Find where the given text appears and provide that cell's center as (x, y) coordinate. 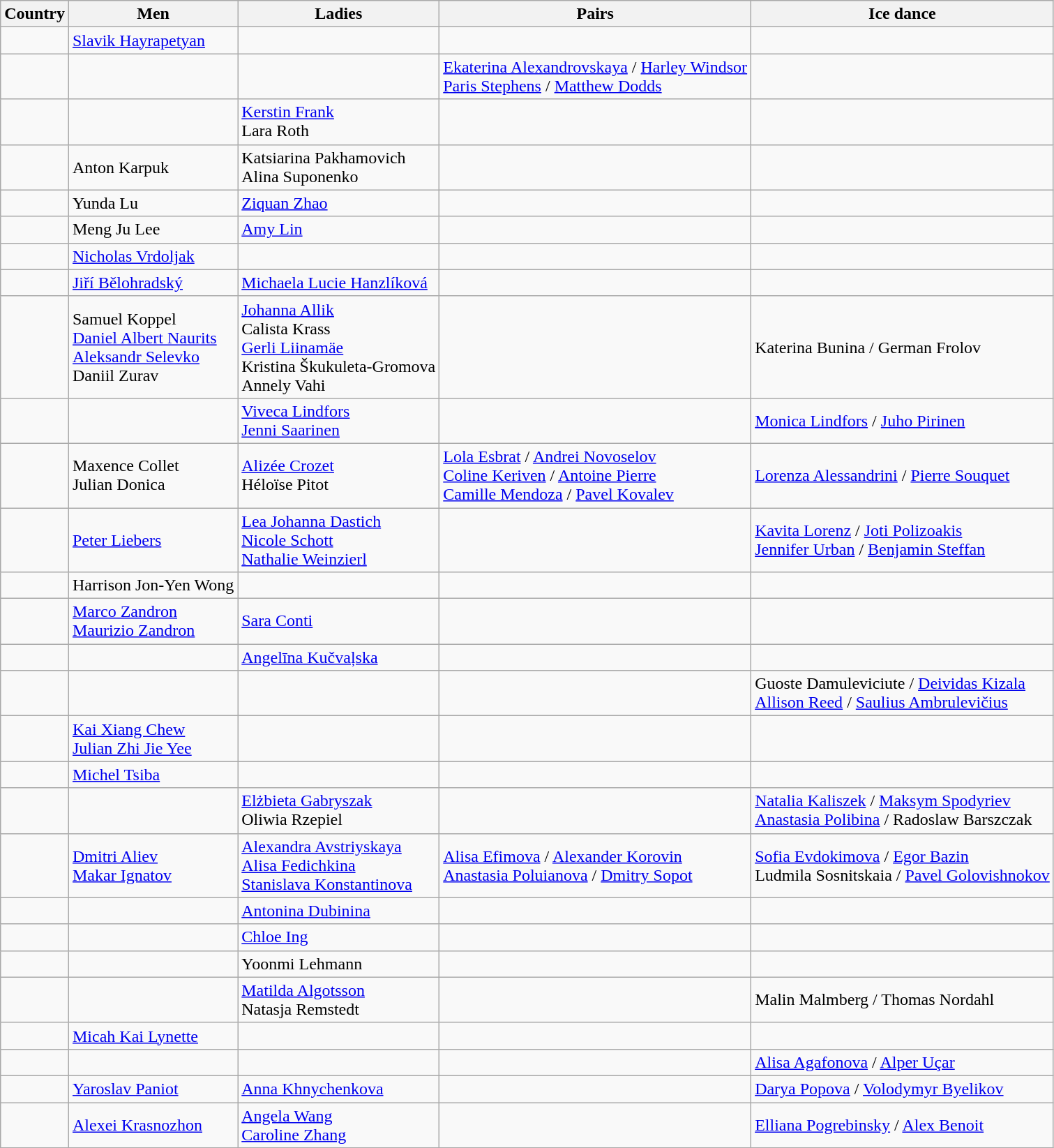
Jiří Bělohradský (153, 283)
Yunda Lu (153, 203)
Angelīna Kučvaļska (339, 657)
Dmitri Aliev Makar Ignatov (153, 865)
Lorenza Alessandrini / Pierre Souquet (903, 475)
Micah Kai Lynette (153, 1036)
Alisa Agafonova / Alper Uçar (903, 1062)
Samuel Koppel Daniel Albert Naurits Aleksandr Selevko Daniil Zurav (153, 347)
Katerina Bunina / German Frolov (903, 347)
Pairs (596, 14)
Alexei Krasnozhon (153, 1125)
Slavik Hayrapetyan (153, 40)
Harrison Jon-Yen Wong (153, 586)
Monica Lindfors / Juho Pirinen (903, 420)
Maxence Collet Julian Donica (153, 475)
Amy Lin (339, 230)
Elliana Pogrebinsky / Alex Benoit (903, 1125)
Chloe Ing (339, 937)
Viveca Lindfors Jenni Saarinen (339, 420)
Kavita Lorenz / Joti Polizoakis Jennifer Urban / Benjamin Steffan (903, 540)
Michel Tsiba (153, 775)
Nicholas Vrdoljak (153, 256)
Yoonmi Lehmann (339, 964)
Natalia Kaliszek / Maksym Spodyriev Anastasia Polibina / Radoslaw Barszczak (903, 811)
Michaela Lucie Hanzlíková (339, 283)
Matilda Algotsson Natasja Remstedt (339, 999)
Ladies (339, 14)
Ice dance (903, 14)
Sara Conti (339, 621)
Marco Zandron Maurizio Zandron (153, 621)
Johanna Allik Calista Krass Gerli Liinamäe Kristina Škukuleta-Gromova Annely Vahi (339, 347)
Alisa Efimova / Alexander Korovin Anastasia Poluianova / Dmitry Sopot (596, 865)
Ekaterina Alexandrovskaya / Harley Windsor Paris Stephens / Matthew Dodds (596, 77)
Men (153, 14)
Yaroslav Paniot (153, 1089)
Kai Xiang Chew Julian Zhi Jie Yee (153, 738)
Lea Johanna Dastich Nicole Schott Nathalie Weinzierl (339, 540)
Alizée Crozet Héloïse Pitot (339, 475)
Anna Khnychenkova (339, 1089)
Elżbieta Gabryszak Oliwia Rzepiel (339, 811)
Malin Malmberg / Thomas Nordahl (903, 999)
Katsiarina Pakhamovich Alina Suponenko (339, 167)
Kerstin Frank Lara Roth (339, 121)
Alexandra Avstriyskaya Alisa Fedichkina Stanislava Konstantinova (339, 865)
Sofia Evdokimova / Egor Bazin Ludmila Sosnitskaia / Pavel Golovishnokov (903, 865)
Antonina Dubinina (339, 911)
Ziquan Zhao (339, 203)
Meng Ju Lee (153, 230)
Guoste Damuleviciute / Deividas Kizala Allison Reed / Saulius Ambrulevičius (903, 694)
Country (35, 14)
Lola Esbrat / Andrei Novoselov Coline Keriven / Antoine Pierre Camille Mendoza / Pavel Kovalev (596, 475)
Angela Wang Caroline Zhang (339, 1125)
Darya Popova / Volodymyr Byelikov (903, 1089)
Anton Karpuk (153, 167)
Peter Liebers (153, 540)
